Determine the [X, Y] coordinate at the center of the cell enclosing the given text.  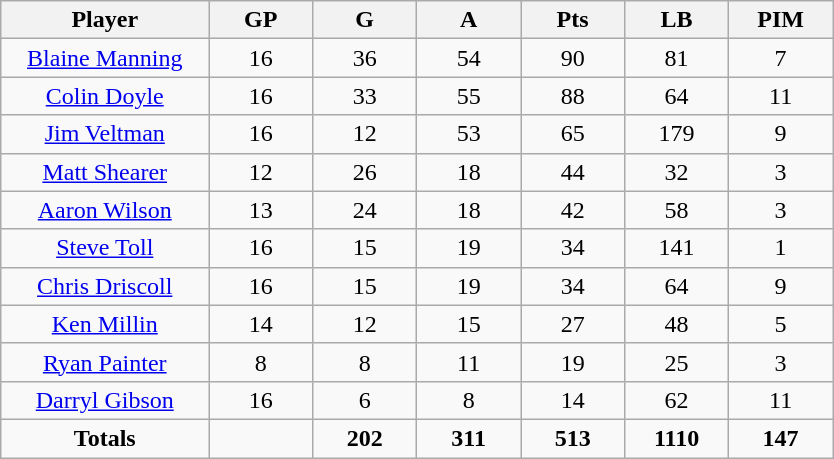
36 [365, 58]
Totals [105, 438]
Aaron Wilson [105, 210]
Matt Shearer [105, 172]
G [365, 20]
13 [261, 210]
147 [781, 438]
GP [261, 20]
A [469, 20]
Chris Driscoll [105, 286]
141 [677, 248]
179 [677, 134]
Ryan Painter [105, 362]
54 [469, 58]
48 [677, 324]
PIM [781, 20]
5 [781, 324]
44 [573, 172]
311 [469, 438]
Darryl Gibson [105, 400]
1 [781, 248]
Pts [573, 20]
Player [105, 20]
26 [365, 172]
24 [365, 210]
1110 [677, 438]
Steve Toll [105, 248]
81 [677, 58]
33 [365, 96]
53 [469, 134]
90 [573, 58]
27 [573, 324]
513 [573, 438]
Colin Doyle [105, 96]
Jim Veltman [105, 134]
42 [573, 210]
55 [469, 96]
6 [365, 400]
7 [781, 58]
58 [677, 210]
32 [677, 172]
Ken Millin [105, 324]
62 [677, 400]
25 [677, 362]
LB [677, 20]
Blaine Manning [105, 58]
88 [573, 96]
202 [365, 438]
65 [573, 134]
